Output the (X, Y) coordinate of the center of the cell containing the given text.  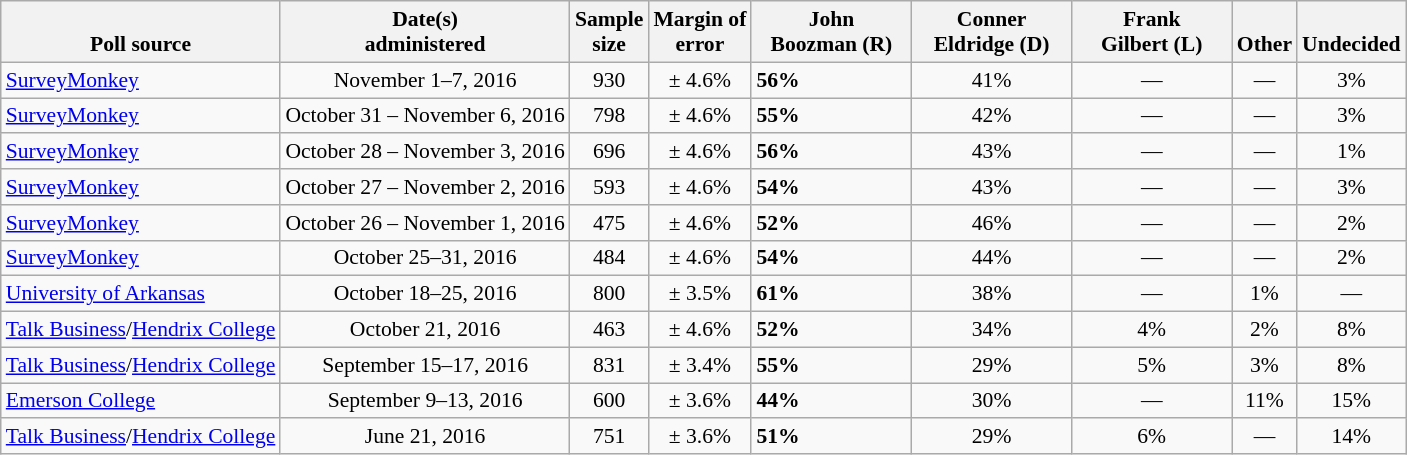
6% (1152, 437)
38% (992, 294)
Undecided (1351, 32)
593 (609, 187)
September 15–17, 2016 (425, 365)
October 26 – November 1, 2016 (425, 223)
798 (609, 116)
42% (992, 116)
Date(s)administered (425, 32)
University of Arkansas (141, 294)
ConnerEldridge (D) (992, 32)
930 (609, 80)
34% (992, 330)
Emerson College (141, 401)
30% (992, 401)
Poll source (141, 32)
September 9–13, 2016 (425, 401)
11% (1264, 401)
15% (1351, 401)
October 27 – November 2, 2016 (425, 187)
14% (1351, 437)
Samplesize (609, 32)
October 21, 2016 (425, 330)
475 (609, 223)
Other (1264, 32)
751 (609, 437)
800 (609, 294)
± 3.5% (700, 294)
696 (609, 152)
46% (992, 223)
61% (831, 294)
JohnBoozman (R) (831, 32)
June 21, 2016 (425, 437)
FrankGilbert (L) (1152, 32)
October 28 – November 3, 2016 (425, 152)
600 (609, 401)
51% (831, 437)
41% (992, 80)
October 31 – November 6, 2016 (425, 116)
October 18–25, 2016 (425, 294)
484 (609, 258)
831 (609, 365)
± 3.4% (700, 365)
5% (1152, 365)
463 (609, 330)
Margin oferror (700, 32)
November 1–7, 2016 (425, 80)
October 25–31, 2016 (425, 258)
4% (1152, 330)
